Scan for the cell matching the given text and deliver its [x, y] coordinate at center. 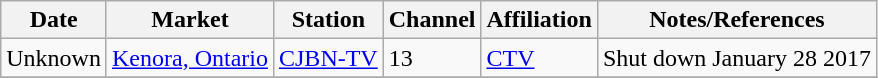
13 [432, 58]
Station [328, 20]
CJBN-TV [328, 58]
Channel [432, 20]
Unknown [54, 58]
Date [54, 20]
Shut down January 28 2017 [736, 58]
Market [190, 20]
Affiliation [539, 20]
Notes/References [736, 20]
CTV [539, 58]
Kenora, Ontario [190, 58]
